Capture the cell that displays the provided text and extract its (X, Y) central coordinate. 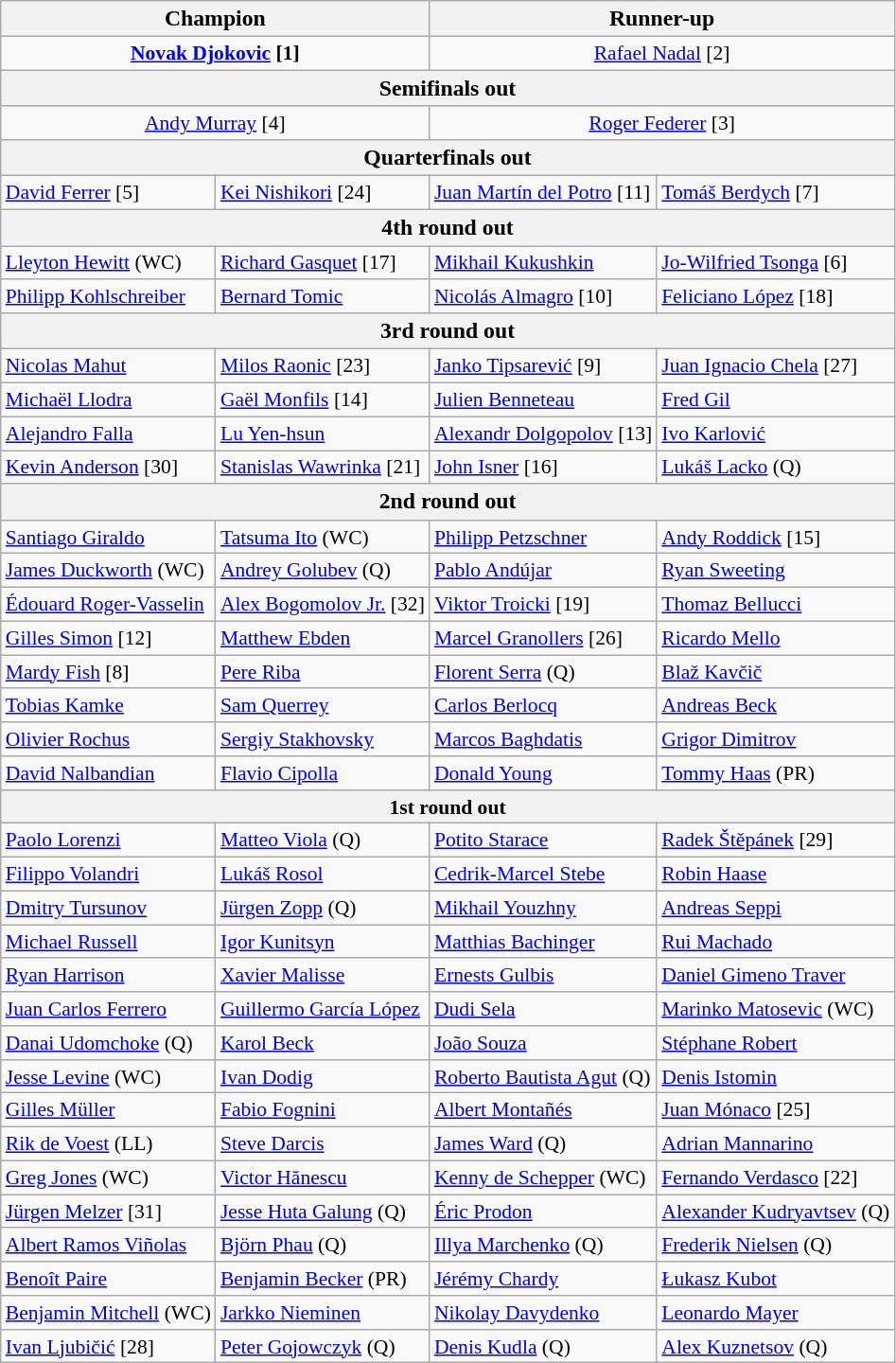
Sergiy Stakhovsky (323, 739)
Potito Starace (543, 841)
Jesse Levine (WC) (108, 1077)
Rafael Nadal [2] (662, 54)
Björn Phau (Q) (323, 1246)
Paolo Lorenzi (108, 841)
Tommy Haas (PR) (776, 773)
Ricardo Mello (776, 638)
Ivan Dodig (323, 1077)
Philipp Petzschner (543, 538)
Gilles Simon [12] (108, 638)
Lukáš Lacko (Q) (776, 468)
Pere Riba (323, 672)
Nicolas Mahut (108, 366)
Richard Gasquet [17] (323, 263)
Novak Djokovic [1] (216, 54)
4th round out (448, 228)
Michaël Llodra (108, 400)
Alexandr Dolgopolov [13] (543, 434)
Juan Ignacio Chela [27] (776, 366)
Lu Yen-hsun (323, 434)
Jarkko Nieminen (323, 1313)
Ernests Gulbis (543, 976)
Carlos Berlocq (543, 706)
Rik de Voest (LL) (108, 1144)
Pablo Andújar (543, 571)
Denis Istomin (776, 1077)
Dmitry Tursunov (108, 908)
Greg Jones (WC) (108, 1177)
Jürgen Zopp (Q) (323, 908)
Jürgen Melzer [31] (108, 1212)
Steve Darcis (323, 1144)
Filippo Volandri (108, 875)
Matthew Ebden (323, 638)
Lleyton Hewitt (WC) (108, 263)
Mikhail Youzhny (543, 908)
Olivier Rochus (108, 739)
Xavier Malisse (323, 976)
Albert Ramos Viñolas (108, 1246)
Cedrik-Marcel Stebe (543, 875)
Santiago Giraldo (108, 538)
Alexander Kudryavtsev (Q) (776, 1212)
Ivo Karlović (776, 434)
Andy Roddick [15] (776, 538)
Adrian Mannarino (776, 1144)
Marcel Granollers [26] (543, 638)
Champion (216, 19)
Mardy Fish [8] (108, 672)
James Duckworth (WC) (108, 571)
Andreas Beck (776, 706)
Janko Tipsarević [9] (543, 366)
Michael Russell (108, 942)
Semifinals out (448, 89)
Ryan Harrison (108, 976)
Benjamin Mitchell (WC) (108, 1313)
Tomáš Berdych [7] (776, 193)
Alex Bogomolov Jr. [32] (323, 605)
Stéphane Robert (776, 1043)
Radek Štěpánek [29] (776, 841)
Igor Kunitsyn (323, 942)
Jesse Huta Galung (Q) (323, 1212)
Karol Beck (323, 1043)
Grigor Dimitrov (776, 739)
Sam Querrey (323, 706)
Ryan Sweeting (776, 571)
Albert Montañés (543, 1110)
Rui Machado (776, 942)
Benoît Paire (108, 1279)
Feliciano López [18] (776, 297)
Mikhail Kukushkin (543, 263)
Matteo Viola (Q) (323, 841)
David Ferrer [5] (108, 193)
Robin Haase (776, 875)
3rd round out (448, 331)
Fred Gil (776, 400)
Jérémy Chardy (543, 1279)
Éric Prodon (543, 1212)
Julien Benneteau (543, 400)
Dudi Sela (543, 1009)
Quarterfinals out (448, 158)
Juan Carlos Ferrero (108, 1009)
Jo-Wilfried Tsonga [6] (776, 263)
Marcos Baghdatis (543, 739)
Daniel Gimeno Traver (776, 976)
Flavio Cipolla (323, 773)
Alejandro Falla (108, 434)
Danai Udomchoke (Q) (108, 1043)
Édouard Roger-Vasselin (108, 605)
Kevin Anderson [30] (108, 468)
Roger Federer [3] (662, 124)
Kei Nishikori [24] (323, 193)
Illya Marchenko (Q) (543, 1246)
Nicolás Almagro [10] (543, 297)
Stanislas Wawrinka [21] (323, 468)
2nd round out (448, 503)
Juan Martín del Potro [11] (543, 193)
Kenny de Schepper (WC) (543, 1177)
Milos Raonic [23] (323, 366)
Gaël Monfils [14] (323, 400)
Juan Mónaco [25] (776, 1110)
Andreas Seppi (776, 908)
Andrey Golubev (Q) (323, 571)
Marinko Matosevic (WC) (776, 1009)
Fabio Fognini (323, 1110)
Viktor Troicki [19] (543, 605)
Nikolay Davydenko (543, 1313)
Philipp Kohlschreiber (108, 297)
Andy Murray [4] (216, 124)
Guillermo García López (323, 1009)
Lukáš Rosol (323, 875)
Thomaz Bellucci (776, 605)
James Ward (Q) (543, 1144)
Blaž Kavčič (776, 672)
Tatsuma Ito (WC) (323, 538)
Donald Young (543, 773)
John Isner [16] (543, 468)
David Nalbandian (108, 773)
1st round out (448, 807)
João Souza (543, 1043)
Benjamin Becker (PR) (323, 1279)
Fernando Verdasco [22] (776, 1177)
Bernard Tomic (323, 297)
Tobias Kamke (108, 706)
Łukasz Kubot (776, 1279)
Gilles Müller (108, 1110)
Frederik Nielsen (Q) (776, 1246)
Runner-up (662, 19)
Victor Hănescu (323, 1177)
Matthias Bachinger (543, 942)
Roberto Bautista Agut (Q) (543, 1077)
Florent Serra (Q) (543, 672)
Leonardo Mayer (776, 1313)
